Output the (x, y) coordinate of the center of the cell containing the given text.  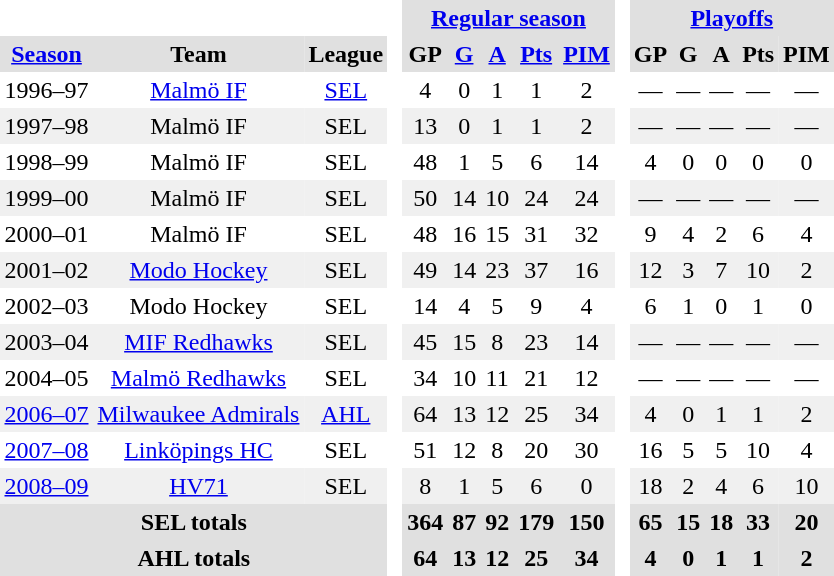
Team (198, 54)
AHL (346, 414)
2000–01 (46, 234)
92 (498, 522)
2006–07 (46, 414)
2007–08 (46, 450)
51 (426, 450)
7 (722, 270)
20 (536, 450)
Malmö Redhawks (198, 378)
65 (650, 522)
37 (536, 270)
50 (426, 198)
1998–99 (46, 162)
45 (426, 342)
1996–97 (46, 90)
Playoffs (732, 18)
32 (587, 234)
33 (758, 522)
30 (587, 450)
Milwaukee Admirals (198, 414)
2003–04 (46, 342)
31 (536, 234)
364 (426, 522)
SEL totals (194, 522)
179 (536, 522)
MIF Redhawks (198, 342)
2002–03 (46, 306)
2001–02 (46, 270)
49 (426, 270)
Regular season (509, 18)
2008–09 (46, 486)
11 (498, 378)
87 (464, 522)
21 (536, 378)
Linköpings HC (198, 450)
HV71 (198, 486)
AHL totals (194, 558)
3 (688, 270)
Season (46, 54)
1999–00 (46, 198)
1997–98 (46, 126)
League (346, 54)
2004–05 (46, 378)
150 (587, 522)
PIM (587, 54)
